From the cell containing the given text, extract its center point as [x, y] coordinate. 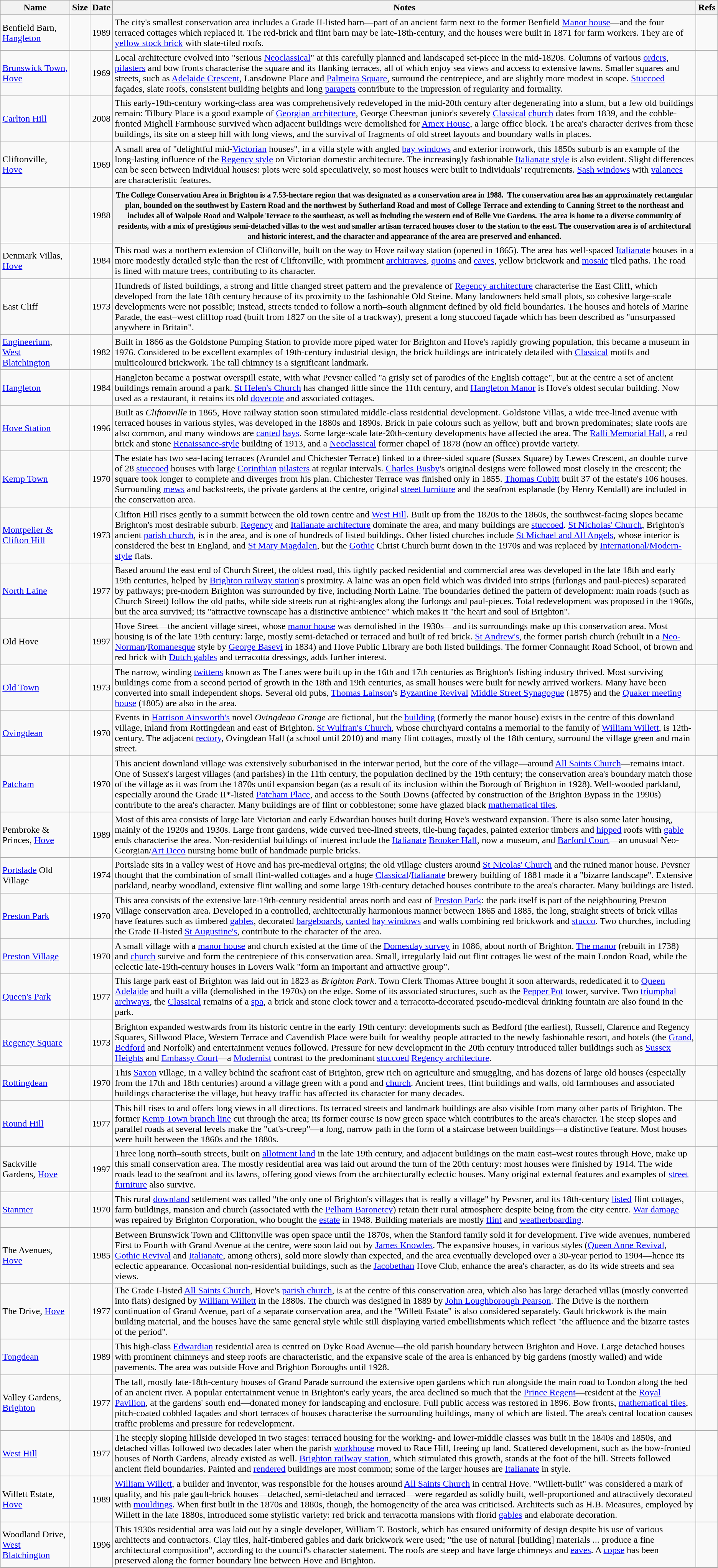
1985 [101, 1255]
Hove Station [35, 428]
Old Hove [35, 642]
Kemp Town [35, 479]
Notes [404, 8]
Woodland Drive, West Blatchington [35, 1545]
Hangleton [35, 387]
Carlton Hill [35, 119]
2008 [101, 119]
West Hill [35, 1454]
Tongdean [35, 1357]
Patcham [35, 784]
The Drive, Hove [35, 1311]
Brunswick Town, Hove [35, 73]
Engineerium, West Blatchington [35, 352]
Cliftonville, Hove [35, 164]
Denmark Villas, Hove [35, 261]
North Laine [35, 591]
Preston Park [35, 916]
Stanmer [35, 1209]
Sackville Gardens, Hove [35, 1169]
Round Hill [35, 1123]
The Avenues, Hove [35, 1255]
Willett Estate, Hove [35, 1499]
Preston Village [35, 956]
Montpelier & Clifton Hill [35, 535]
Name [35, 8]
Size [80, 8]
1982 [101, 352]
Date [101, 8]
1988 [101, 215]
Benfield Barn, Hangleton [35, 33]
Valley Gardens, Brighton [35, 1403]
Ovingdean [35, 733]
1974 [101, 875]
Portslade Old Village [35, 875]
Rottingdean [35, 1083]
Pembroke & Princes, Hove [35, 835]
Refs [707, 8]
Old Town [35, 687]
Queen's Park [35, 996]
East Cliff [35, 306]
Regency Square [35, 1043]
